From the cell containing the given text, extract its center point as [X, Y] coordinate. 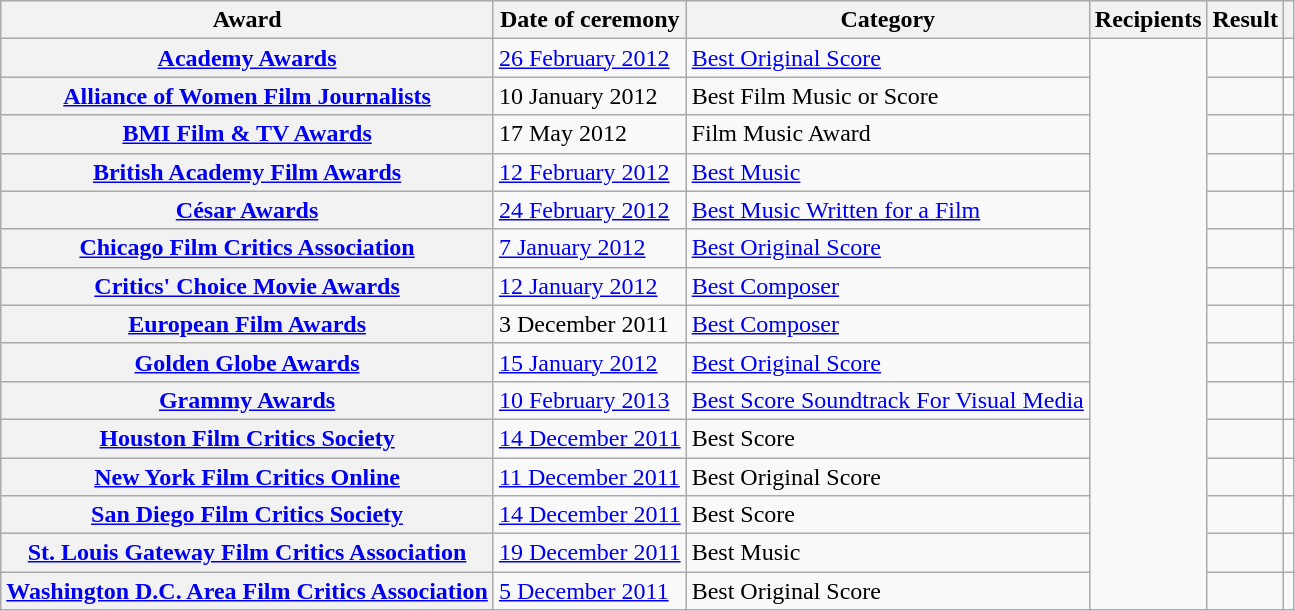
Grammy Awards [248, 400]
BMI Film & TV Awards [248, 134]
César Awards [248, 210]
12 February 2012 [590, 172]
Category [888, 20]
Washington D.C. Area Film Critics Association [248, 591]
Recipients [1148, 20]
Film Music Award [888, 134]
New York Film Critics Online [248, 477]
San Diego Film Critics Society [248, 515]
3 December 2011 [590, 324]
12 January 2012 [590, 286]
Result [1245, 20]
Award [248, 20]
Best Film Music or Score [888, 96]
5 December 2011 [590, 591]
26 February 2012 [590, 58]
7 January 2012 [590, 248]
Houston Film Critics Society [248, 438]
British Academy Film Awards [248, 172]
Best Score Soundtrack For Visual Media [888, 400]
Best Music Written for a Film [888, 210]
Alliance of Women Film Journalists [248, 96]
Chicago Film Critics Association [248, 248]
Academy Awards [248, 58]
10 January 2012 [590, 96]
Golden Globe Awards [248, 362]
24 February 2012 [590, 210]
10 February 2013 [590, 400]
11 December 2011 [590, 477]
Critics' Choice Movie Awards [248, 286]
17 May 2012 [590, 134]
Date of ceremony [590, 20]
15 January 2012 [590, 362]
19 December 2011 [590, 553]
St. Louis Gateway Film Critics Association [248, 553]
European Film Awards [248, 324]
